Pinpoint the cell where the given text exists, returning its [X, Y] midpoint coordinate. 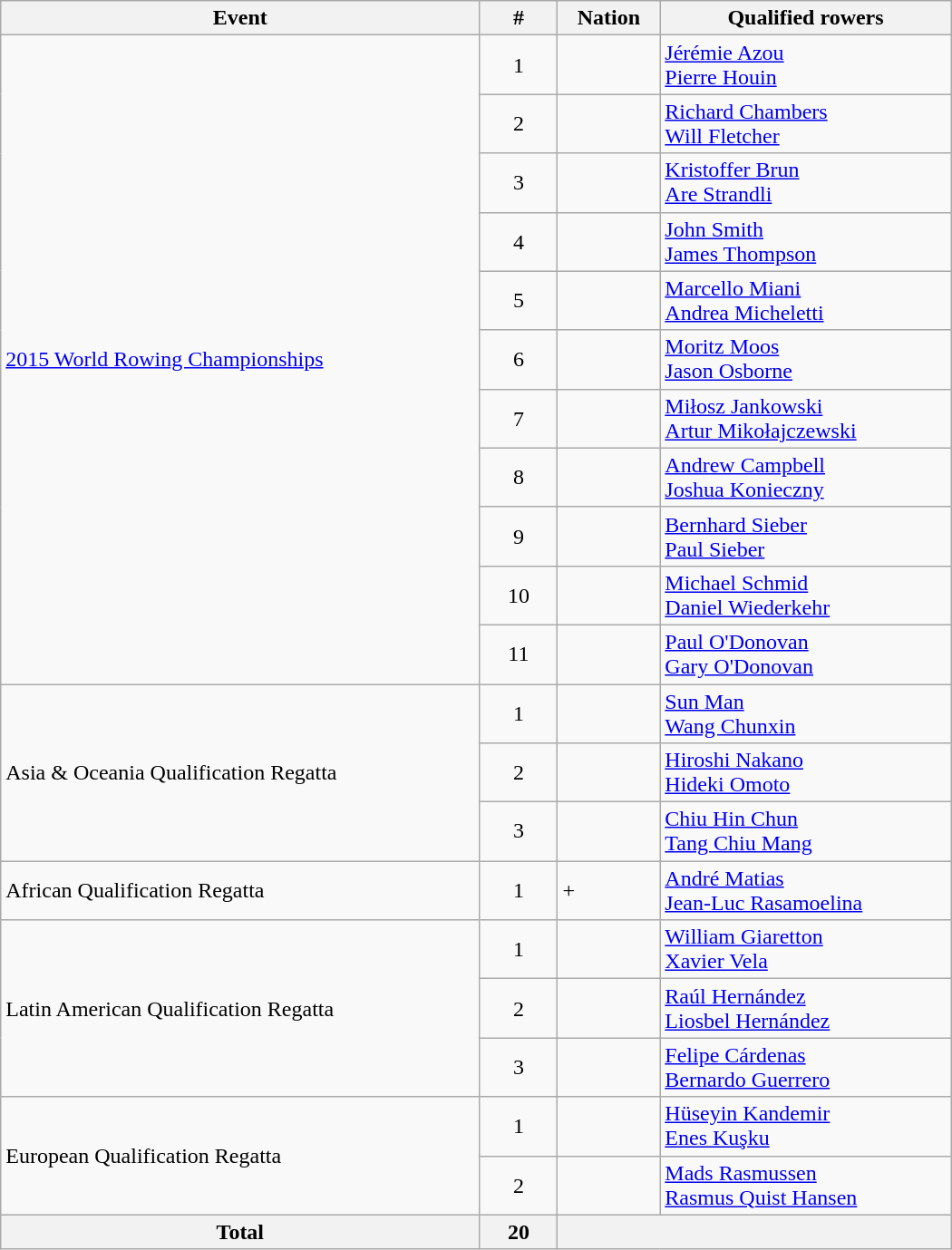
+ [609, 890]
Marcello MianiAndrea Micheletti [805, 301]
Miłosz JankowskiArtur Mikołajczewski [805, 419]
Andrew CampbellJoshua Konieczny [805, 477]
European Qualification Regatta [240, 1156]
Kristoffer BrunAre Strandli [805, 183]
Nation [609, 18]
5 [519, 301]
Hüseyin KandemirEnes Kuşku [805, 1126]
Total [240, 1232]
Event [240, 18]
Latin American Qualification Regatta [240, 1008]
Richard ChambersWill Fletcher [805, 123]
Chiu Hin ChunTang Chiu Mang [805, 832]
Jérémie AzouPierre Houin [805, 65]
William GiarettonXavier Vela [805, 950]
9 [519, 537]
Bernhard SieberPaul Sieber [805, 537]
7 [519, 419]
Mads RasmussenRasmus Quist Hansen [805, 1186]
André MatiasJean-Luc Rasamoelina [805, 890]
# [519, 18]
Sun ManWang Chunxin [805, 712]
Felipe CárdenasBernardo Guerrero [805, 1068]
10 [519, 595]
John SmithJames Thompson [805, 241]
Asia & Oceania Qualification Regatta [240, 772]
Moritz MoosJason Osborne [805, 359]
Qualified rowers [805, 18]
2015 World Rowing Championships [240, 360]
20 [519, 1232]
6 [519, 359]
8 [519, 477]
Paul O'DonovanGary O'Donovan [805, 654]
African Qualification Regatta [240, 890]
Michael SchmidDaniel Wiederkehr [805, 595]
Hiroshi NakanoHideki Omoto [805, 772]
Raúl HernándezLiosbel Hernández [805, 1008]
4 [519, 241]
11 [519, 654]
